Extract the [x, y] coordinate from the center of the cell holding the provided text.  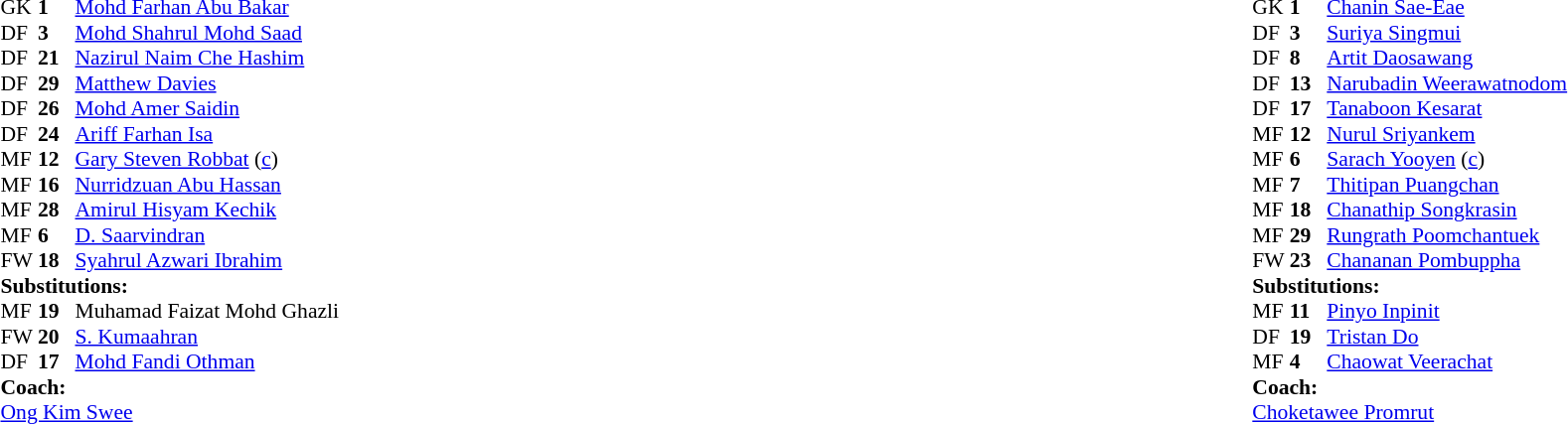
Nurridzuan Abu Hassan [208, 185]
24 [57, 134]
Chananan Pombuppha [1447, 261]
Ariff Farhan Isa [208, 134]
Mohd Fandi Othman [208, 362]
Nurul Sriyankem [1447, 134]
Matthew Davies [208, 83]
Rungrath Poomchantuek [1447, 235]
S. Kumaahran [208, 337]
Chaowat Veerachat [1447, 362]
Narubadin Weerawatnodom [1447, 83]
28 [57, 210]
7 [1309, 185]
Mohd Amer Saidin [208, 108]
Nazirul Naim Che Hashim [208, 59]
Pinyo Inpinit [1447, 311]
Amirul Hisyam Kechik [208, 210]
Gary Steven Robbat (c) [208, 160]
Mohd Shahrul Mohd Saad [208, 33]
Tristan Do [1447, 337]
Sarach Yooyen (c) [1447, 160]
Tanaboon Kesarat [1447, 108]
23 [1309, 261]
Syahrul Azwari Ibrahim [208, 261]
Muhamad Faizat Mohd Ghazli [208, 311]
Thitipan Puangchan [1447, 185]
4 [1309, 362]
21 [57, 59]
Artit Daosawang [1447, 59]
11 [1309, 311]
Chanathip Songkrasin [1447, 210]
20 [57, 337]
16 [57, 185]
D. Saarvindran [208, 235]
26 [57, 108]
Suriya Singmui [1447, 33]
13 [1309, 83]
8 [1309, 59]
